From the cell containing the given text, extract its center point as [X, Y] coordinate. 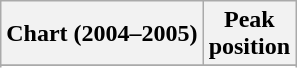
Peakposition [249, 34]
Chart (2004–2005) [102, 34]
